Extract the (x, y) coordinate from the center of the cell holding the provided text.  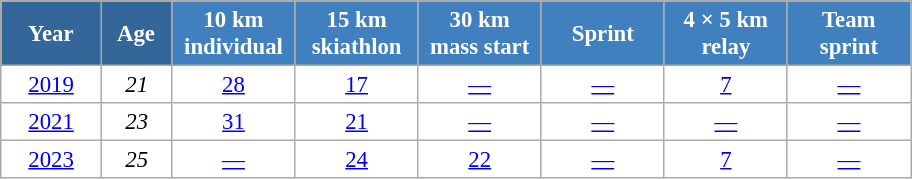
4 × 5 km relay (726, 34)
28 (234, 85)
30 km mass start (480, 34)
24 (356, 160)
17 (356, 85)
2021 (52, 122)
Sprint (602, 34)
25 (136, 160)
22 (480, 160)
Age (136, 34)
Team sprint (848, 34)
2019 (52, 85)
31 (234, 122)
23 (136, 122)
15 km skiathlon (356, 34)
Year (52, 34)
2023 (52, 160)
10 km individual (234, 34)
